Extract the (x, y) coordinate from the center of the cell holding the provided text.  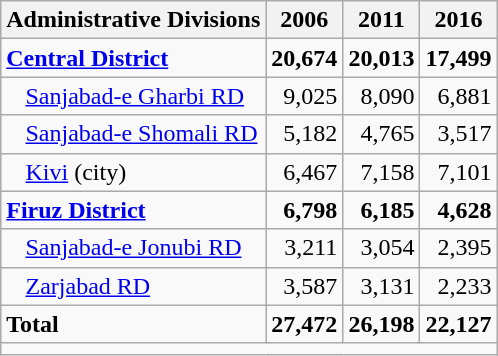
2006 (304, 20)
Sanjabad-e Shomali RD (134, 134)
Sanjabad-e Gharbi RD (134, 96)
3,587 (304, 286)
27,472 (304, 324)
20,013 (382, 58)
4,628 (458, 210)
3,517 (458, 134)
6,798 (304, 210)
Sanjabad-e Jonubi RD (134, 248)
7,101 (458, 172)
17,499 (458, 58)
26,198 (382, 324)
6,467 (304, 172)
20,674 (304, 58)
Firuz District (134, 210)
8,090 (382, 96)
2016 (458, 20)
Total (134, 324)
4,765 (382, 134)
6,881 (458, 96)
5,182 (304, 134)
2,395 (458, 248)
Kivi (city) (134, 172)
Administrative Divisions (134, 20)
3,211 (304, 248)
22,127 (458, 324)
2011 (382, 20)
9,025 (304, 96)
Zarjabad RD (134, 286)
3,131 (382, 286)
Central District (134, 58)
7,158 (382, 172)
3,054 (382, 248)
6,185 (382, 210)
2,233 (458, 286)
